Return (x, y) of the center of cell containing provided text 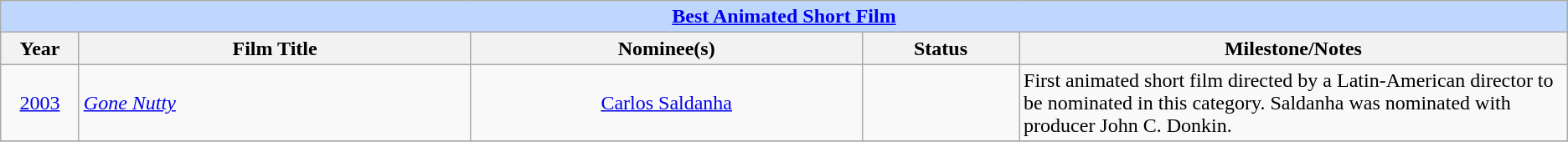
Nominee(s) (667, 48)
2003 (40, 103)
Status (941, 48)
Year (40, 48)
Carlos Saldanha (667, 103)
Gone Nutty (275, 103)
Film Title (275, 48)
Milestone/Notes (1293, 48)
Best Animated Short Film (784, 17)
